Locate the cell with the specified text and output its [x, y] center coordinate. 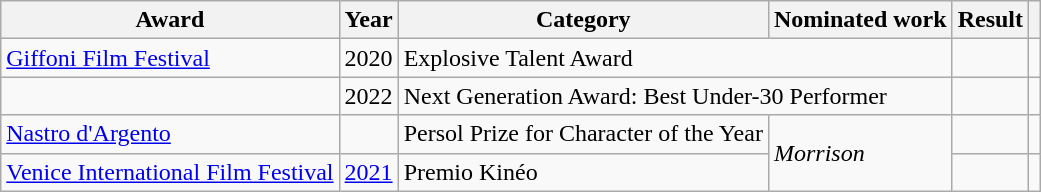
Persol Prize for Character of the Year [583, 134]
Explosive Talent Award [675, 58]
Nominated work [860, 20]
Next Generation Award: Best Under-30 Performer [675, 96]
Category [583, 20]
Venice International Film Festival [170, 172]
Award [170, 20]
Giffoni Film Festival [170, 58]
Premio Kinéo [583, 172]
2020 [368, 58]
2022 [368, 96]
Nastro d'Argento [170, 134]
Result [990, 20]
Morrison [860, 153]
Year [368, 20]
2021 [368, 172]
